Provide the (x, y) coordinate of the cell's center where the given text is located.  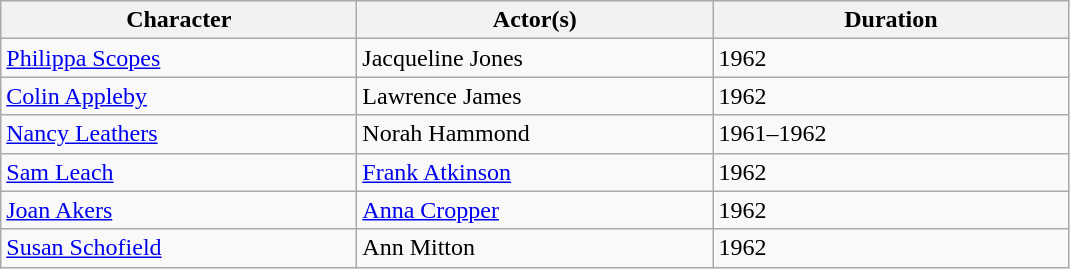
Ann Mitton (535, 248)
Duration (891, 20)
Susan Schofield (179, 248)
Philippa Scopes (179, 58)
Sam Leach (179, 172)
Colin Appleby (179, 96)
Character (179, 20)
Jacqueline Jones (535, 58)
Joan Akers (179, 210)
Actor(s) (535, 20)
Anna Cropper (535, 210)
Norah Hammond (535, 134)
Frank Atkinson (535, 172)
1961–1962 (891, 134)
Nancy Leathers (179, 134)
Lawrence James (535, 96)
